Locate the cell with the specified text and output its [X, Y] center coordinate. 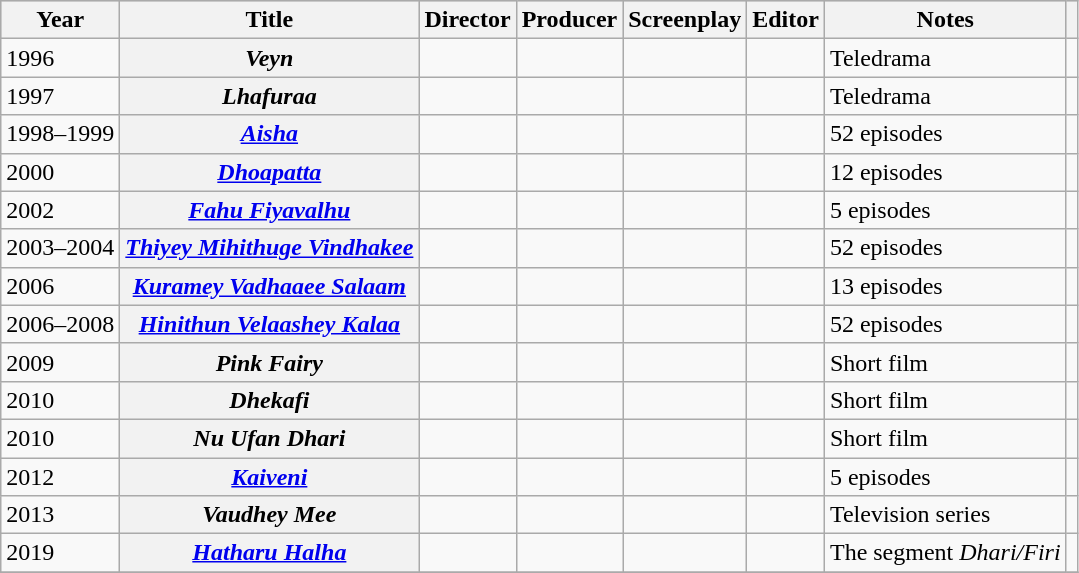
Dhekafi [270, 400]
Pink Fairy [270, 362]
2013 [60, 515]
Hatharu Halha [270, 553]
Kaiveni [270, 477]
Dhoapatta [270, 172]
The segment Dhari/Firi [945, 553]
Thiyey Mihithuge Vindhakee [270, 248]
2006–2008 [60, 324]
2019 [60, 553]
2000 [60, 172]
2012 [60, 477]
Kuramey Vadhaaee Salaam [270, 286]
Lhafuraa [270, 96]
Aisha [270, 134]
Vaudhey Mee [270, 515]
Television series [945, 515]
Producer [570, 20]
Director [468, 20]
Screenplay [685, 20]
Year [60, 20]
2002 [60, 210]
1996 [60, 58]
2009 [60, 362]
Editor [786, 20]
Fahu Fiyavalhu [270, 210]
1998–1999 [60, 134]
2006 [60, 286]
Title [270, 20]
12 episodes [945, 172]
1997 [60, 96]
Hinithun Velaashey Kalaa [270, 324]
13 episodes [945, 286]
Notes [945, 20]
Nu Ufan Dhari [270, 438]
2003–2004 [60, 248]
Veyn [270, 58]
